Find where the given text appears and provide that cell's center as [x, y] coordinate. 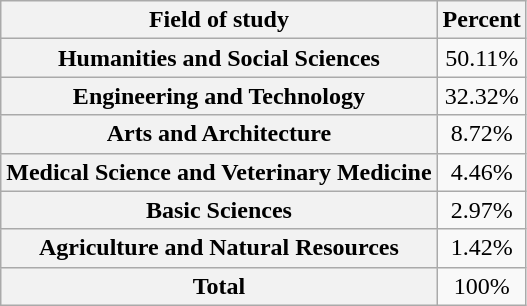
Medical Science and Veterinary Medicine [219, 172]
32.32% [482, 96]
1.42% [482, 248]
4.46% [482, 172]
8.72% [482, 134]
Basic Sciences [219, 210]
Engineering and Technology [219, 96]
Field of study [219, 20]
Percent [482, 20]
2.97% [482, 210]
50.11% [482, 58]
100% [482, 286]
Total [219, 286]
Humanities and Social Sciences [219, 58]
Agriculture and Natural Resources [219, 248]
Arts and Architecture [219, 134]
